Identify which cell holds the provided text, then report its [x, y] central coordinate. 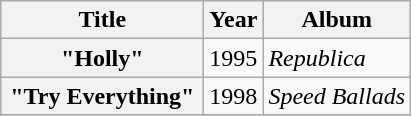
"Holly" [102, 58]
Album [337, 20]
Title [102, 20]
1995 [234, 58]
Year [234, 20]
1998 [234, 96]
"Try Everything" [102, 96]
Republica [337, 58]
Speed Ballads [337, 96]
